Scan for the cell matching the given text and deliver its (x, y) coordinate at center. 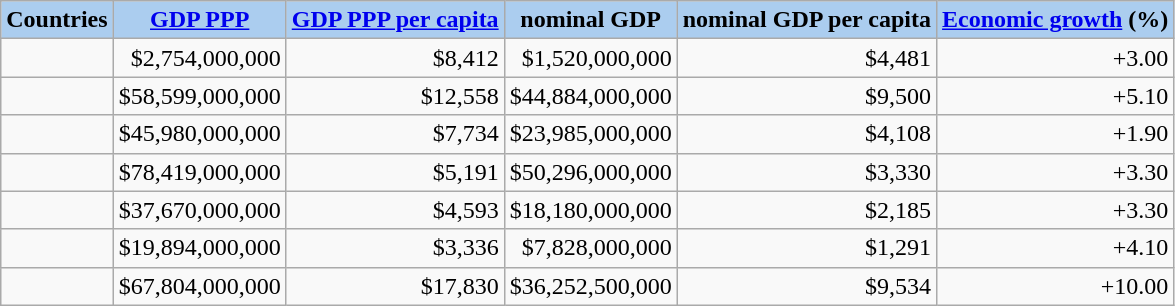
$67,804,000,000 (200, 286)
$1,291 (806, 248)
$17,830 (395, 286)
$3,330 (806, 172)
$4,593 (395, 210)
$4,481 (806, 58)
$78,419,000,000 (200, 172)
$8,412 (395, 58)
$36,252,500,000 (590, 286)
$9,500 (806, 96)
$5,191 (395, 172)
$1,520,000,000 (590, 58)
+1.90 (1056, 134)
$9,534 (806, 286)
+5.10 (1056, 96)
$2,185 (806, 210)
$18,180,000,000 (590, 210)
$12,558 (395, 96)
$4,108 (806, 134)
+4.10 (1056, 248)
Countries (57, 20)
nominal GDP (590, 20)
$50,296,000,000 (590, 172)
$23,985,000,000 (590, 134)
$45,980,000,000 (200, 134)
$19,894,000,000 (200, 248)
Economic growth (%) (1056, 20)
$37,670,000,000 (200, 210)
$3,336 (395, 248)
+3.00 (1056, 58)
$2,754,000,000 (200, 58)
$7,734 (395, 134)
+10.00 (1056, 286)
GDP PPP (200, 20)
GDP PPP per capita (395, 20)
nominal GDP per capita (806, 20)
$58,599,000,000 (200, 96)
$7,828,000,000 (590, 248)
$44,884,000,000 (590, 96)
